From the cell containing the given text, extract its center point as [X, Y] coordinate. 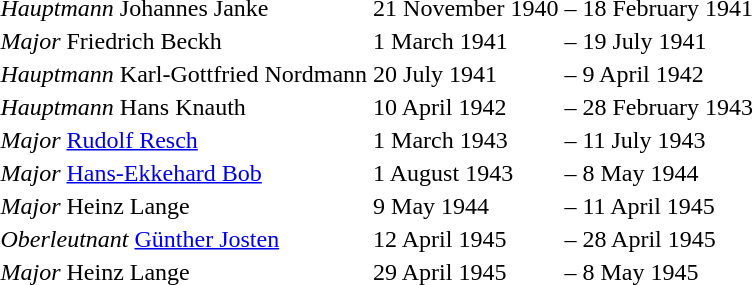
1 March 1941 [466, 41]
20 July 1941 [466, 74]
1 March 1943 [466, 140]
1 August 1943 [466, 173]
12 April 1945 [466, 239]
10 April 1942 [466, 107]
9 May 1944 [466, 206]
